From the cell containing the given text, extract its center point as (x, y) coordinate. 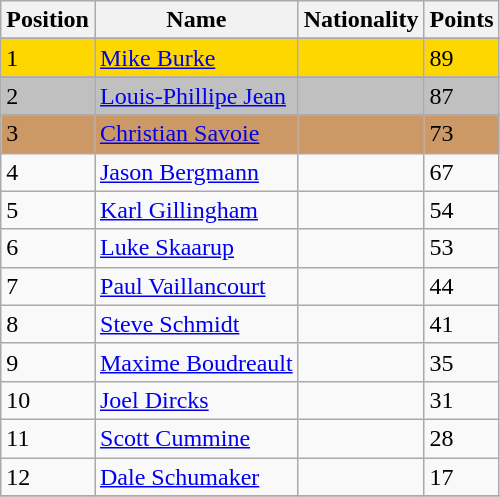
1 (48, 58)
Dale Schumaker (196, 477)
Paul Vaillancourt (196, 286)
67 (462, 172)
6 (48, 248)
35 (462, 362)
11 (48, 438)
4 (48, 172)
10 (48, 400)
Scott Cummine (196, 438)
31 (462, 400)
12 (48, 477)
7 (48, 286)
5 (48, 210)
Nationality (361, 20)
9 (48, 362)
2 (48, 96)
41 (462, 324)
Mike Burke (196, 58)
Louis-Phillipe Jean (196, 96)
87 (462, 96)
Points (462, 20)
53 (462, 248)
Jason Bergmann (196, 172)
73 (462, 134)
Position (48, 20)
89 (462, 58)
Maxime Boudreault (196, 362)
8 (48, 324)
3 (48, 134)
Karl Gillingham (196, 210)
Luke Skaarup (196, 248)
Steve Schmidt (196, 324)
Christian Savoie (196, 134)
17 (462, 477)
28 (462, 438)
Name (196, 20)
54 (462, 210)
Joel Dircks (196, 400)
44 (462, 286)
